Determine the [x, y] coordinate at the center of the cell enclosing the given text.  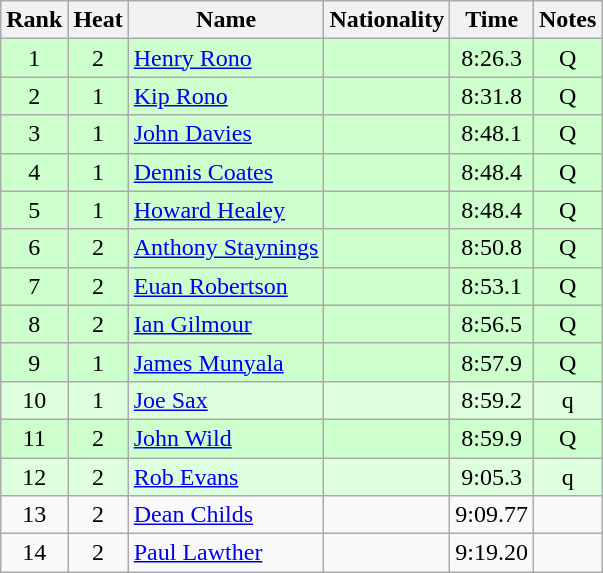
Kip Rono [226, 96]
Notes [567, 20]
9 [34, 362]
Name [226, 20]
13 [34, 515]
8:53.1 [492, 286]
Joe Sax [226, 400]
8:48.1 [492, 134]
9:09.77 [492, 515]
14 [34, 553]
Nationality [387, 20]
Rank [34, 20]
4 [34, 172]
Anthony Staynings [226, 248]
Euan Robertson [226, 286]
Dean Childs [226, 515]
8:56.5 [492, 324]
James Munyala [226, 362]
8:31.8 [492, 96]
9:19.20 [492, 553]
8:59.9 [492, 438]
3 [34, 134]
John Davies [226, 134]
8:50.8 [492, 248]
Time [492, 20]
8 [34, 324]
9:05.3 [492, 477]
John Wild [226, 438]
Howard Healey [226, 210]
8:59.2 [492, 400]
5 [34, 210]
Ian Gilmour [226, 324]
6 [34, 248]
8:57.9 [492, 362]
11 [34, 438]
Heat [98, 20]
12 [34, 477]
Henry Rono [226, 58]
Rob Evans [226, 477]
7 [34, 286]
8:26.3 [492, 58]
Paul Lawther [226, 553]
10 [34, 400]
Dennis Coates [226, 172]
